Find where the given text appears and provide that cell's center as [X, Y] coordinate. 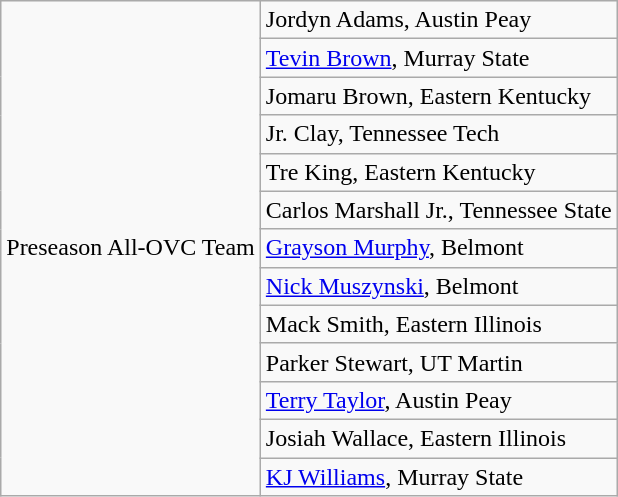
Tevin Brown, Murray State [438, 58]
Josiah Wallace, Eastern Illinois [438, 438]
Nick Muszynski, Belmont [438, 286]
Jordyn Adams, Austin Peay [438, 20]
KJ Williams, Murray State [438, 477]
Preseason All-OVC Team [131, 248]
Tre King, Eastern Kentucky [438, 172]
Carlos Marshall Jr., Tennessee State [438, 210]
Parker Stewart, UT Martin [438, 362]
Grayson Murphy, Belmont [438, 248]
Mack Smith, Eastern Illinois [438, 324]
Terry Taylor, Austin Peay [438, 400]
Jomaru Brown, Eastern Kentucky [438, 96]
Jr. Clay, Tennessee Tech [438, 134]
